Return the (X, Y) coordinate for the center point of the cell that contains the specified text.  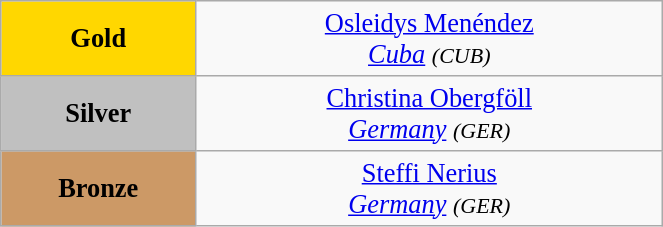
Gold (98, 38)
Osleidys MenéndezCuba (CUB) (430, 38)
Bronze (98, 188)
Christina ObergföllGermany (GER) (430, 112)
Steffi NeriusGermany (GER) (430, 188)
Silver (98, 112)
